Locate the cell with the specified text and output its (x, y) center coordinate. 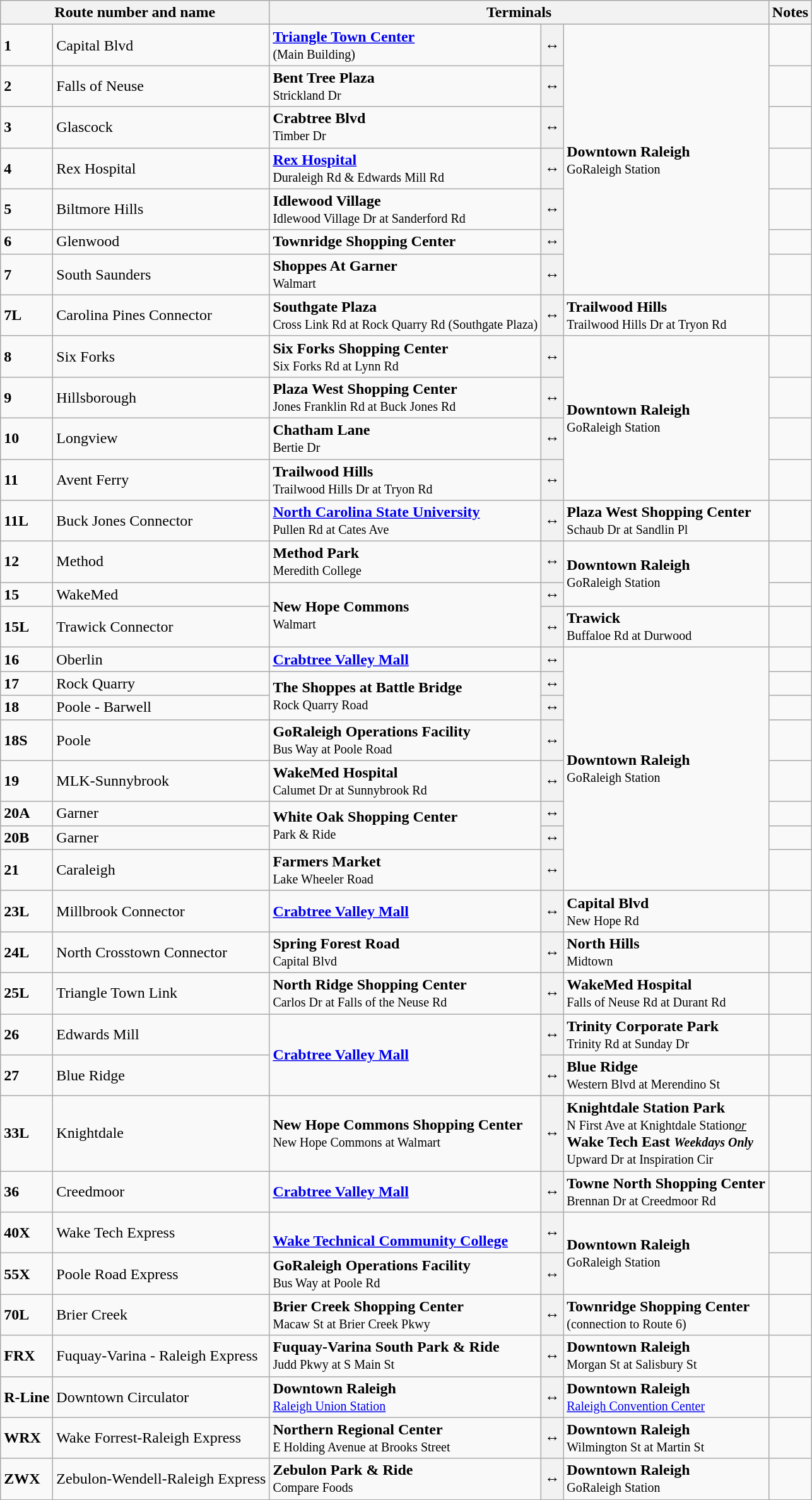
Townridge Shopping Center (405, 242)
Fuquay-Varina - Raleigh Express (162, 1355)
WRX (26, 1438)
27 (26, 1075)
Triangle Town Center(Main Building) (405, 45)
20B (26, 837)
Notes (790, 13)
17 (26, 683)
1 (26, 45)
Triangle Town Link (162, 993)
24L (26, 952)
R-Line (26, 1397)
Rock Quarry (162, 683)
Towne North Shopping CenterBrennan Dr at Creedmoor Rd (666, 1191)
Knightdale Station ParkN First Ave at Knightdale StationorWake Tech East Weekdays OnlyUpward Dr at Inspiration Cir (666, 1133)
6 (26, 242)
WakeMed HospitalFalls of Neuse Rd at Durant Rd (666, 993)
11 (26, 480)
North HillsMidtown (666, 952)
Bent Tree PlazaStrickland Dr (405, 86)
Method (162, 562)
Downtown RaleighRaleigh Convention Center (666, 1397)
Spring Forest RoadCapital Blvd (405, 952)
21 (26, 870)
Falls of Neuse (162, 86)
18S (26, 740)
Creedmoor (162, 1191)
Wake Forrest-Raleigh Express (162, 1438)
16 (26, 659)
GoRaleigh Operations FacilityBus Way at Poole Road (405, 740)
23L (26, 911)
FRX (26, 1355)
Southgate PlazaCross Link Rd at Rock Quarry Rd (Southgate Plaza) (405, 316)
Blue RidgeWestern Blvd at Merendino St (666, 1075)
4 (26, 168)
55X (26, 1273)
Wake Tech Express (162, 1233)
Terminals (519, 13)
19 (26, 781)
Edwards Mill (162, 1034)
Plaza West Shopping CenterJones Franklin Rd at Buck Jones Rd (405, 398)
North Crosstown Connector (162, 952)
North Carolina State UniversityPullen Rd at Cates Ave (405, 521)
Fuquay-Varina South Park & RideJudd Pkwy at S Main St (405, 1355)
North Ridge Shopping CenterCarlos Dr at Falls of the Neuse Rd (405, 993)
Downtown RaleighRaleigh Union Station (405, 1397)
33L (26, 1133)
7L (26, 316)
Rex Hospital (162, 168)
Brier Creek (162, 1315)
Shoppes At GarnerWalmart (405, 274)
8 (26, 356)
Six Forks Shopping CenterSix Forks Rd at Lynn Rd (405, 356)
Plaza West Shopping CenterSchaub Dr at Sandlin Pl (666, 521)
Trinity Corporate ParkTrinity Rd at Sunday Dr (666, 1034)
25L (26, 993)
Poole (162, 740)
Farmers MarketLake Wheeler Road (405, 870)
Rex HospitalDuraleigh Rd & Edwards Mill Rd (405, 168)
Six Forks (162, 356)
Oberlin (162, 659)
Caraleigh (162, 870)
15 (26, 594)
Northern Regional CenterE Holding Avenue at Brooks Street (405, 1438)
Idlewood VillageIdlewood Village Dr at Sanderford Rd (405, 210)
MLK-Sunnybrook (162, 781)
GoRaleigh Operations FacilityBus Way at Poole Rd (405, 1273)
WakeMed HospitalCalumet Dr at Sunnybrook Rd (405, 781)
WakeMed (162, 594)
Hillsborough (162, 398)
15L (26, 627)
11L (26, 521)
White Oak Shopping CenterPark & Ride (405, 825)
New Hope Commons Shopping CenterNew Hope Commons at Walmart (405, 1133)
Route number and name (135, 13)
70L (26, 1315)
Avent Ferry (162, 480)
40X (26, 1233)
Carolina Pines Connector (162, 316)
7 (26, 274)
18 (26, 707)
10 (26, 438)
ZWX (26, 1479)
Glascock (162, 127)
12 (26, 562)
TrawickBuffaloe Rd at Durwood (666, 627)
2 (26, 86)
New Hope CommonsWalmart (405, 615)
Biltmore Hills (162, 210)
Downtown Circulator (162, 1397)
Longview (162, 438)
Brier Creek Shopping CenterMacaw St at Brier Creek Pkwy (405, 1315)
Capital BlvdNew Hope Rd (666, 911)
26 (26, 1034)
Trawick Connector (162, 627)
Downtown RaleighMorgan St at Salisbury St (666, 1355)
Chatham LaneBertie Dr (405, 438)
Poole - Barwell (162, 707)
Buck Jones Connector (162, 521)
Millbrook Connector (162, 911)
5 (26, 210)
Blue Ridge (162, 1075)
South Saunders (162, 274)
Zebulon Park & RideCompare Foods (405, 1479)
Method ParkMeredith College (405, 562)
9 (26, 398)
Townridge Shopping Center(connection to Route 6) (666, 1315)
3 (26, 127)
Glenwood (162, 242)
Crabtree BlvdTimber Dr (405, 127)
Wake Technical Community College (405, 1233)
The Shoppes at Battle BridgeRock Quarry Road (405, 695)
Downtown RaleighWilmington St at Martin St (666, 1438)
Poole Road Express (162, 1273)
Capital Blvd (162, 45)
Knightdale (162, 1133)
20A (26, 813)
Zebulon-Wendell-Raleigh Express (162, 1479)
36 (26, 1191)
